Find where the given text appears and provide that cell's center as (X, Y) coordinate. 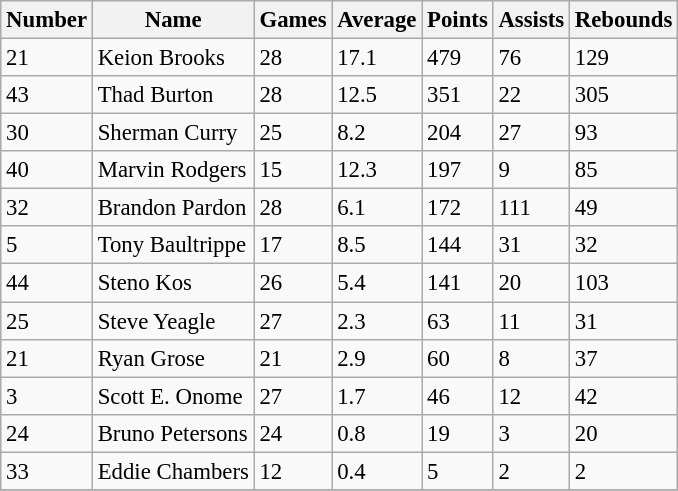
129 (624, 58)
63 (458, 321)
Assists (531, 20)
Marvin Rodgers (173, 170)
Steve Yeagle (173, 321)
Brandon Pardon (173, 208)
8 (531, 358)
Average (377, 20)
93 (624, 133)
2.3 (377, 321)
Points (458, 20)
1.7 (377, 396)
Name (173, 20)
11 (531, 321)
76 (531, 58)
19 (458, 433)
305 (624, 95)
111 (531, 208)
351 (458, 95)
144 (458, 245)
46 (458, 396)
Sherman Curry (173, 133)
12.5 (377, 95)
12.3 (377, 170)
42 (624, 396)
5.4 (377, 283)
40 (47, 170)
0.4 (377, 471)
Keion Brooks (173, 58)
8.5 (377, 245)
22 (531, 95)
17 (293, 245)
43 (47, 95)
30 (47, 133)
479 (458, 58)
37 (624, 358)
Eddie Chambers (173, 471)
103 (624, 283)
17.1 (377, 58)
2.9 (377, 358)
26 (293, 283)
85 (624, 170)
197 (458, 170)
33 (47, 471)
Tony Baultrippe (173, 245)
141 (458, 283)
172 (458, 208)
9 (531, 170)
15 (293, 170)
44 (47, 283)
49 (624, 208)
60 (458, 358)
Bruno Petersons (173, 433)
Scott E. Onome (173, 396)
Rebounds (624, 20)
204 (458, 133)
Ryan Grose (173, 358)
Number (47, 20)
Games (293, 20)
0.8 (377, 433)
6.1 (377, 208)
8.2 (377, 133)
Steno Kos (173, 283)
Thad Burton (173, 95)
